From the cell containing the given text, extract its center point as (x, y) coordinate. 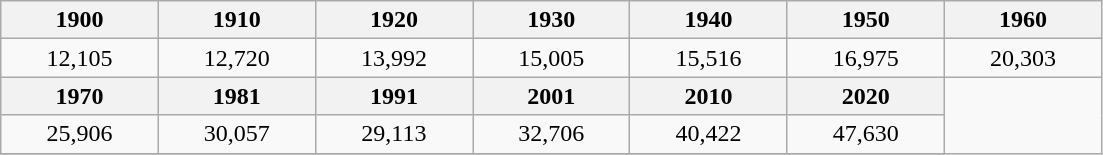
1981 (236, 96)
1920 (394, 20)
20,303 (1022, 58)
1950 (866, 20)
29,113 (394, 134)
30,057 (236, 134)
13,992 (394, 58)
40,422 (708, 134)
2010 (708, 96)
12,105 (80, 58)
1930 (552, 20)
16,975 (866, 58)
15,005 (552, 58)
2001 (552, 96)
1960 (1022, 20)
47,630 (866, 134)
1991 (394, 96)
1940 (708, 20)
25,906 (80, 134)
32,706 (552, 134)
1910 (236, 20)
15,516 (708, 58)
2020 (866, 96)
1900 (80, 20)
12,720 (236, 58)
1970 (80, 96)
